Locate the cell with the specified text and output its (X, Y) center coordinate. 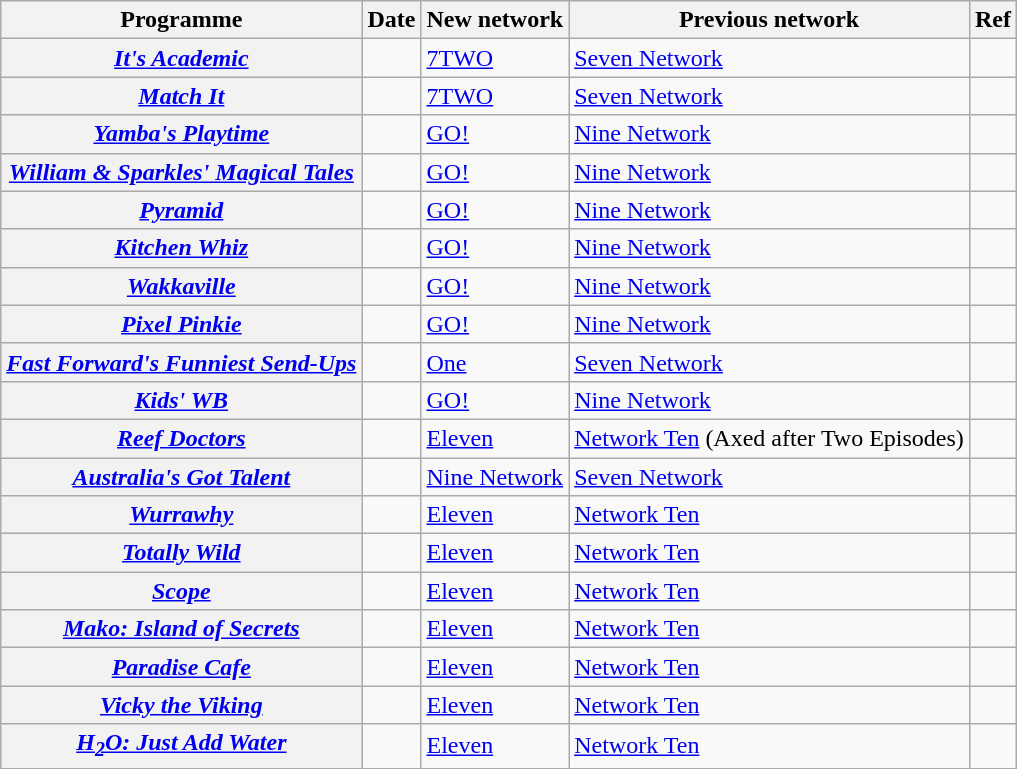
Totally Wild (182, 553)
Scope (182, 591)
It's Academic (182, 58)
Ref (992, 20)
Match It (182, 96)
Programme (182, 20)
Fast Forward's Funniest Send-Ups (182, 362)
Date (392, 20)
Paradise Cafe (182, 667)
Vicky the Viking (182, 705)
Network Ten (Axed after Two Episodes) (770, 438)
H2O: Just Add Water (182, 746)
Australia's Got Talent (182, 477)
Reef Doctors (182, 438)
Previous network (770, 20)
Wurrawhy (182, 515)
Pixel Pinkie (182, 324)
William & Sparkles' Magical Tales (182, 172)
Kitchen Whiz (182, 248)
Pyramid (182, 210)
New network (495, 20)
Yamba's Playtime (182, 134)
Kids' WB (182, 400)
Mako: Island of Secrets (182, 629)
Wakkaville (182, 286)
One (495, 362)
